Find where the given text appears and provide that cell's center as [x, y] coordinate. 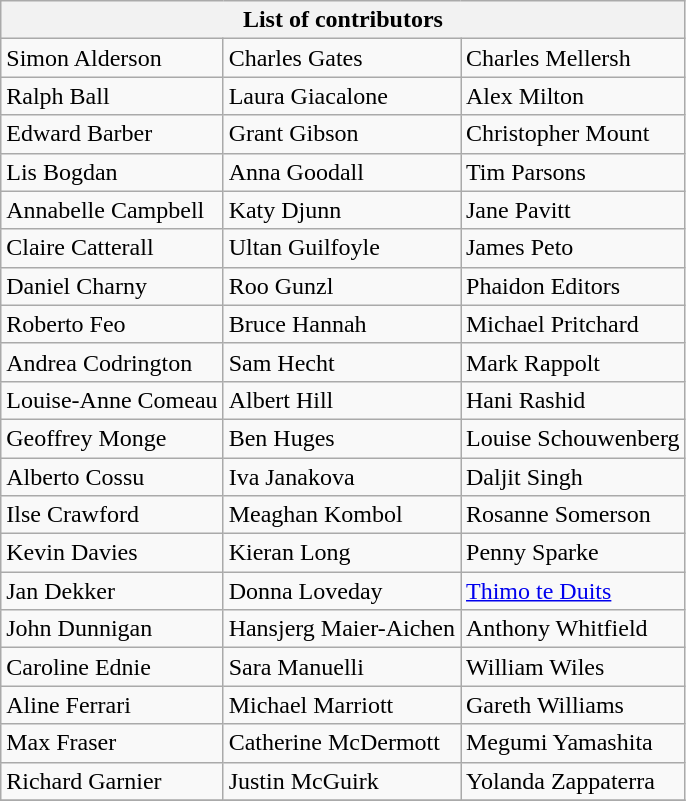
Yolanda Zappaterra [572, 781]
Ben Huges [342, 438]
Max Fraser [112, 743]
Mark Rappolt [572, 362]
Sam Hecht [342, 362]
Lis Bogdan [112, 172]
Andrea Codrington [112, 362]
Caroline Ednie [112, 667]
Aline Ferrari [112, 705]
Iva Janakova [342, 477]
Penny Sparke [572, 553]
Hani Rashid [572, 400]
Kieran Long [342, 553]
Anna Goodall [342, 172]
Ralph Ball [112, 96]
Christopher Mount [572, 134]
Gareth Williams [572, 705]
Kevin Davies [112, 553]
Roo Gunzl [342, 286]
Albert Hill [342, 400]
Thimo te Duits [572, 591]
Tim Parsons [572, 172]
Simon Alderson [112, 58]
Michael Marriott [342, 705]
Roberto Feo [112, 324]
Charles Mellersh [572, 58]
Richard Garnier [112, 781]
Claire Catterall [112, 248]
William Wiles [572, 667]
Justin McGuirk [342, 781]
Sara Manuelli [342, 667]
Daljit Singh [572, 477]
Grant Gibson [342, 134]
Donna Loveday [342, 591]
Ilse Crawford [112, 515]
Daniel Charny [112, 286]
Ultan Guilfoyle [342, 248]
Louise Schouwenberg [572, 438]
Hansjerg Maier-Aichen [342, 629]
Charles Gates [342, 58]
Meaghan Kombol [342, 515]
Jan Dekker [112, 591]
Megumi Yamashita [572, 743]
Geoffrey Monge [112, 438]
Alex Milton [572, 96]
Bruce Hannah [342, 324]
Michael Pritchard [572, 324]
Phaidon Editors [572, 286]
Edward Barber [112, 134]
Anthony Whitfield [572, 629]
Annabelle Campbell [112, 210]
James Peto [572, 248]
Louise-Anne Comeau [112, 400]
Katy Djunn [342, 210]
Alberto Cossu [112, 477]
John Dunnigan [112, 629]
Jane Pavitt [572, 210]
Rosanne Somerson [572, 515]
Catherine McDermott [342, 743]
List of contributors [343, 20]
Laura Giacalone [342, 96]
